Extract the [X, Y] coordinate from the center of the cell holding the provided text.  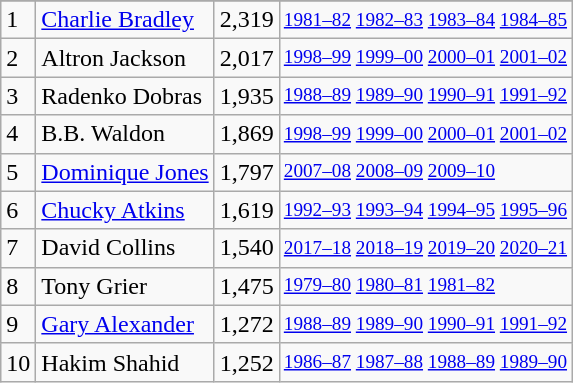
Altron Jackson [125, 58]
1,272 [246, 324]
1,540 [246, 248]
2007–08 2008–09 2009–10 [425, 172]
Tony Grier [125, 286]
1,252 [246, 362]
Gary Alexander [125, 324]
David Collins [125, 248]
1,797 [246, 172]
10 [18, 362]
Hakim Shahid [125, 362]
3 [18, 96]
Radenko Dobras [125, 96]
1981–82 1982–83 1983–84 1984–85 [425, 20]
1992–93 1993–94 1994–95 1995–96 [425, 210]
B.B. Waldon [125, 134]
4 [18, 134]
2 [18, 58]
2,319 [246, 20]
1979–80 1980–81 1981–82 [425, 286]
6 [18, 210]
1986–87 1987–88 1988–89 1989–90 [425, 362]
8 [18, 286]
7 [18, 248]
1,869 [246, 134]
Charlie Bradley [125, 20]
2,017 [246, 58]
1,619 [246, 210]
2017–18 2018–19 2019–20 2020–21 [425, 248]
1 [18, 20]
Chucky Atkins [125, 210]
1,475 [246, 286]
5 [18, 172]
Dominique Jones [125, 172]
9 [18, 324]
1,935 [246, 96]
